Return the (x, y) coordinate for the center point of the cell that contains the specified text.  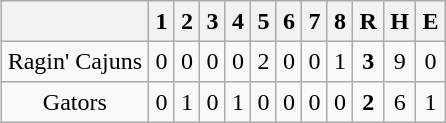
5 (264, 21)
7 (315, 21)
Ragin' Cajuns (75, 61)
4 (238, 21)
9 (400, 61)
8 (340, 21)
H (400, 21)
E (431, 21)
R (368, 21)
Gators (75, 102)
